Capture the cell that displays the provided text and extract its [X, Y] central coordinate. 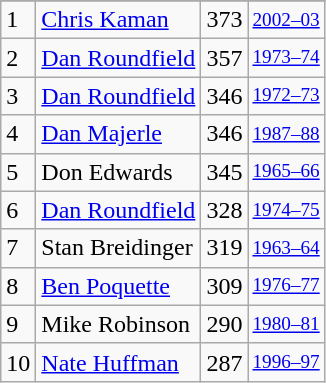
8 [18, 286]
1996–97 [286, 362]
345 [224, 172]
Don Edwards [118, 172]
1973–74 [286, 58]
1 [18, 20]
1987–88 [286, 134]
319 [224, 248]
Chris Kaman [118, 20]
4 [18, 134]
Stan Breidinger [118, 248]
6 [18, 210]
309 [224, 286]
1976–77 [286, 286]
9 [18, 324]
2 [18, 58]
2002–03 [286, 20]
1972–73 [286, 96]
5 [18, 172]
357 [224, 58]
Nate Huffman [118, 362]
1980–81 [286, 324]
373 [224, 20]
Dan Majerle [118, 134]
Ben Poquette [118, 286]
7 [18, 248]
1963–64 [286, 248]
1974–75 [286, 210]
10 [18, 362]
290 [224, 324]
1965–66 [286, 172]
328 [224, 210]
Mike Robinson [118, 324]
3 [18, 96]
287 [224, 362]
